Detect which cell encompasses the target text, then output its [X, Y] center coordinate. 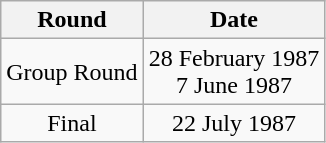
Round [72, 20]
Final [72, 123]
Date [234, 20]
22 July 1987 [234, 123]
28 February 19877 June 1987 [234, 72]
Group Round [72, 72]
